Search for the cell housing the specified text and yield its [x, y] center coordinate. 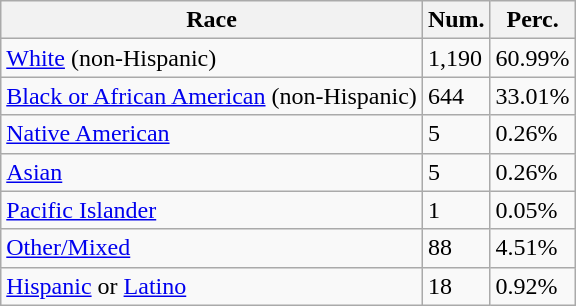
Num. [456, 20]
18 [456, 286]
Native American [212, 134]
Other/Mixed [212, 248]
33.01% [532, 96]
Black or African American (non-Hispanic) [212, 96]
Asian [212, 172]
1,190 [456, 58]
88 [456, 248]
60.99% [532, 58]
Pacific Islander [212, 210]
White (non-Hispanic) [212, 58]
1 [456, 210]
Hispanic or Latino [212, 286]
4.51% [532, 248]
644 [456, 96]
Race [212, 20]
0.05% [532, 210]
Perc. [532, 20]
0.92% [532, 286]
